Locate the cell with the specified text and output its (x, y) center coordinate. 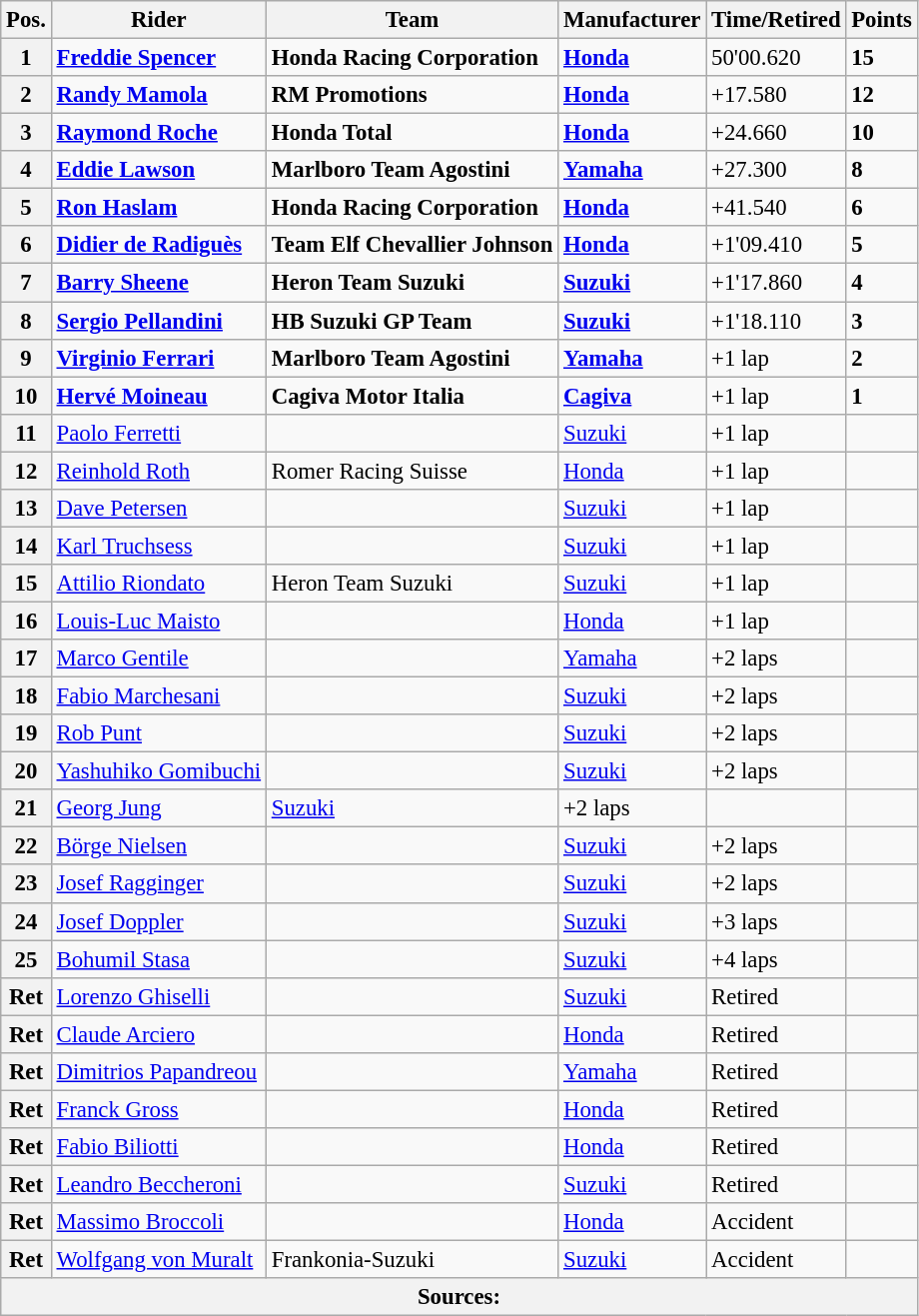
Karl Truchsess (158, 546)
+1'09.410 (776, 245)
+27.300 (776, 170)
Lorenzo Ghiselli (158, 996)
19 (26, 733)
Pos. (26, 20)
17 (26, 658)
+41.540 (776, 208)
23 (26, 884)
Rider (158, 20)
Raymond Roche (158, 133)
22 (26, 846)
+1'18.110 (776, 321)
21 (26, 808)
9 (26, 358)
Team Elf Chevallier Johnson (412, 245)
Freddie Spencer (158, 58)
13 (26, 509)
Manufacturer (632, 20)
Frankonia-Suzuki (412, 1260)
Cagiva Motor Italia (412, 396)
Hervé Moineau (158, 396)
Cagiva (632, 396)
Bohumil Stasa (158, 959)
18 (26, 696)
Romer Racing Suisse (412, 471)
7 (26, 283)
25 (26, 959)
Georg Jung (158, 808)
Attilio Riondato (158, 584)
Fabio Biliotti (158, 1147)
+24.660 (776, 133)
Virginio Ferrari (158, 358)
Dave Petersen (158, 509)
Honda Total (412, 133)
Rob Punt (158, 733)
Didier de Radiguès (158, 245)
+17.580 (776, 95)
Fabio Marchesani (158, 696)
Eddie Lawson (158, 170)
Josef Doppler (158, 921)
Barry Sheene (158, 283)
Points (881, 20)
+3 laps (776, 921)
Josef Ragginger (158, 884)
HB Suzuki GP Team (412, 321)
Marco Gentile (158, 658)
Franck Gross (158, 1109)
20 (26, 771)
Paolo Ferretti (158, 433)
Dimitrios Papandreou (158, 1072)
+4 laps (776, 959)
11 (26, 433)
24 (26, 921)
Sources: (459, 1297)
Time/Retired (776, 20)
Team (412, 20)
+1'17.860 (776, 283)
Ron Haslam (158, 208)
Wolfgang von Muralt (158, 1260)
Louis-Luc Maisto (158, 621)
16 (26, 621)
Randy Mamola (158, 95)
Yashuhiko Gomibuchi (158, 771)
Leandro Beccheroni (158, 1184)
Claude Arciero (158, 1034)
14 (26, 546)
Sergio Pellandini (158, 321)
Massimo Broccoli (158, 1222)
50'00.620 (776, 58)
Reinhold Roth (158, 471)
RM Promotions (412, 95)
Börge Nielsen (158, 846)
